Scan for the cell matching the given text and deliver its (X, Y) coordinate at center. 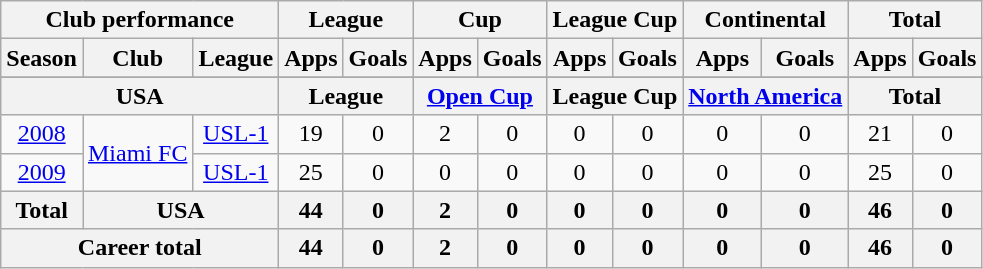
Open Cup (480, 96)
Career total (140, 248)
Club (137, 58)
2008 (42, 134)
Season (42, 58)
2009 (42, 172)
North America (766, 96)
Club performance (140, 20)
21 (880, 134)
19 (311, 134)
Miami FC (137, 153)
Cup (480, 20)
Continental (766, 20)
